Scan for the cell matching the given text and deliver its (x, y) coordinate at center. 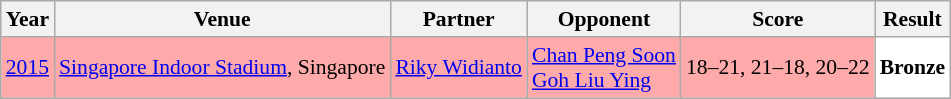
18–21, 21–18, 20–22 (778, 68)
Opponent (604, 19)
Chan Peng Soon Goh Liu Ying (604, 68)
Year (28, 19)
Partner (458, 19)
Score (778, 19)
Riky Widianto (458, 68)
Singapore Indoor Stadium, Singapore (222, 68)
2015 (28, 68)
Venue (222, 19)
Bronze (913, 68)
Result (913, 19)
